Detect which cell encompasses the target text, then output its [x, y] center coordinate. 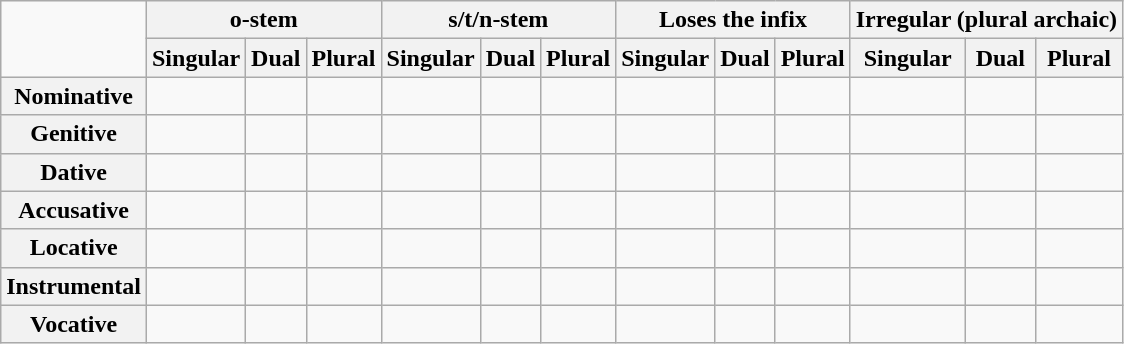
Nominative [74, 96]
Genitive [74, 134]
Dative [74, 172]
Loses the infix [734, 20]
Vocative [74, 324]
Accusative [74, 210]
Locative [74, 248]
s/t/n-stem [498, 20]
Instrumental [74, 286]
o-stem [264, 20]
Irregular (plural archaic) [986, 20]
